Locate the cell with the specified text and output its [x, y] center coordinate. 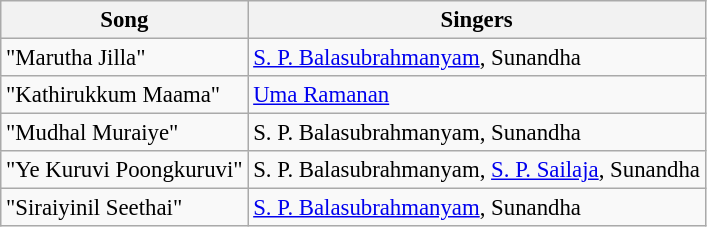
Song [124, 20]
"Marutha Jilla" [124, 58]
"Mudhal Muraiye" [124, 133]
"Siraiyinil Seethai" [124, 208]
"Ye Kuruvi Poongkuruvi" [124, 170]
S. P. Balasubrahmanyam, S. P. Sailaja, Sunandha [476, 170]
Uma Ramanan [476, 95]
"Kathirukkum Maama" [124, 95]
Singers [476, 20]
